Locate the cell with the specified text and output its [X, Y] center coordinate. 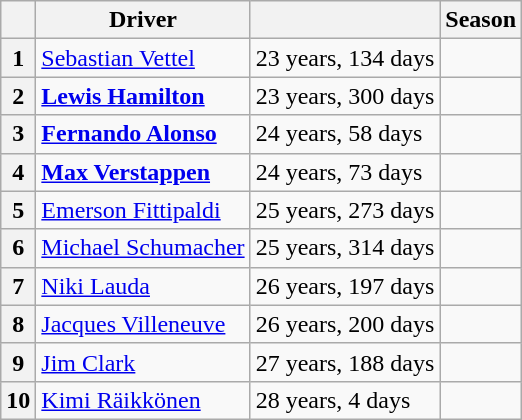
7 [18, 286]
6 [18, 248]
26 years, 197 days [345, 286]
8 [18, 324]
Jim Clark [143, 362]
Michael Schumacher [143, 248]
24 years, 58 days [345, 134]
9 [18, 362]
5 [18, 210]
2 [18, 96]
23 years, 300 days [345, 96]
27 years, 188 days [345, 362]
23 years, 134 days [345, 58]
3 [18, 134]
25 years, 273 days [345, 210]
26 years, 200 days [345, 324]
Kimi Räikkönen [143, 400]
Season [481, 20]
Lewis Hamilton [143, 96]
10 [18, 400]
Driver [143, 20]
Niki Lauda [143, 286]
24 years, 73 days [345, 172]
25 years, 314 days [345, 248]
Jacques Villeneuve [143, 324]
1 [18, 58]
28 years, 4 days [345, 400]
Max Verstappen [143, 172]
Fernando Alonso [143, 134]
4 [18, 172]
Emerson Fittipaldi [143, 210]
Sebastian Vettel [143, 58]
